Scan for the cell matching the given text and deliver its [x, y] coordinate at center. 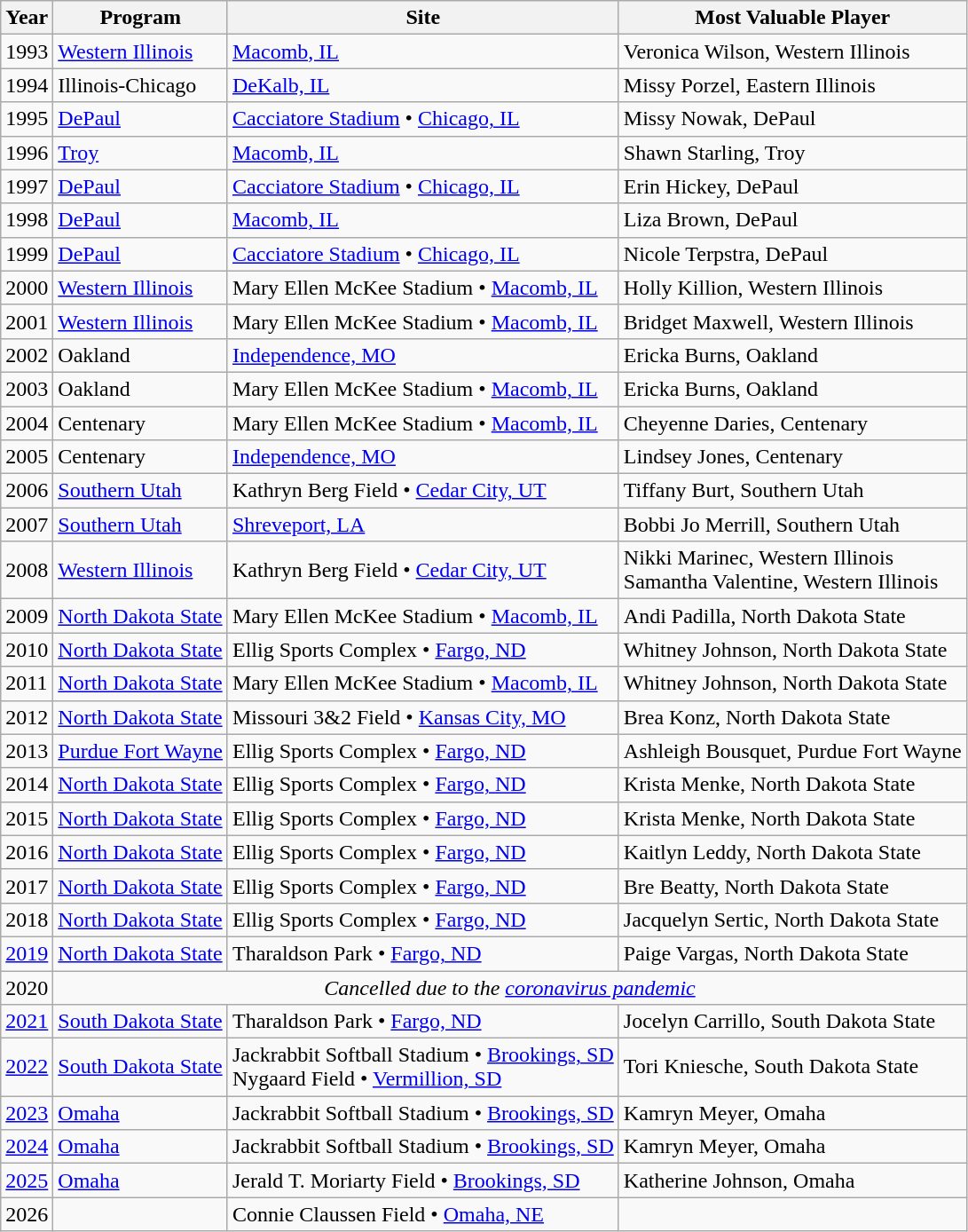
Brea Konz, North Dakota State [792, 717]
Most Valuable Player [792, 18]
2000 [27, 288]
Illinois-Chicago [140, 85]
Bre Beatty, North Dakota State [792, 886]
2016 [27, 852]
Paige Vargas, North Dakota State [792, 953]
Erin Hickey, DePaul [792, 186]
Andi Padilla, North Dakota State [792, 616]
Jocelyn Carrillo, South Dakota State [792, 1022]
1995 [27, 119]
Tori Kniesche, South Dakota State [792, 1067]
Missy Porzel, Eastern Illinois [792, 85]
2010 [27, 650]
Missy Nowak, DePaul [792, 119]
2013 [27, 751]
Lindsey Jones, Centenary [792, 457]
Purdue Fort Wayne [140, 751]
Liza Brown, DePaul [792, 220]
2019 [27, 953]
Site [422, 18]
2021 [27, 1022]
Tiffany Burt, Southern Utah [792, 491]
2001 [27, 321]
Ashleigh Bousquet, Purdue Fort Wayne [792, 751]
2011 [27, 683]
Bobbi Jo Merrill, Southern Utah [792, 525]
Year [27, 18]
Nikki Marinec, Western IllinoisSamantha Valentine, Western Illinois [792, 570]
2002 [27, 355]
Connie Claussen Field • Omaha, NE [422, 1214]
Program [140, 18]
2012 [27, 717]
Nicole Terpstra, DePaul [792, 254]
2008 [27, 570]
1999 [27, 254]
2007 [27, 525]
Jacquelyn Sertic, North Dakota State [792, 920]
2005 [27, 457]
Troy [140, 153]
2018 [27, 920]
2014 [27, 785]
Jackrabbit Softball Stadium • Brookings, SDNygaard Field • Vermillion, SD [422, 1067]
2025 [27, 1181]
DeKalb, IL [422, 85]
2004 [27, 423]
2009 [27, 616]
1994 [27, 85]
Cheyenne Daries, Centenary [792, 423]
2022 [27, 1067]
1998 [27, 220]
1993 [27, 51]
Bridget Maxwell, Western Illinois [792, 321]
2015 [27, 818]
Katherine Johnson, Omaha [792, 1181]
Jerald T. Moriarty Field • Brookings, SD [422, 1181]
2017 [27, 886]
Kaitlyn Leddy, North Dakota State [792, 852]
Missouri 3&2 Field • Kansas City, MO [422, 717]
Cancelled due to the coronavirus pandemic [509, 988]
2024 [27, 1147]
2026 [27, 1214]
Shawn Starling, Troy [792, 153]
Holly Killion, Western Illinois [792, 288]
2006 [27, 491]
1996 [27, 153]
Shreveport, LA [422, 525]
1997 [27, 186]
2020 [27, 988]
2003 [27, 389]
2023 [27, 1113]
Veronica Wilson, Western Illinois [792, 51]
